Detect which cell encompasses the target text, then output its [X, Y] center coordinate. 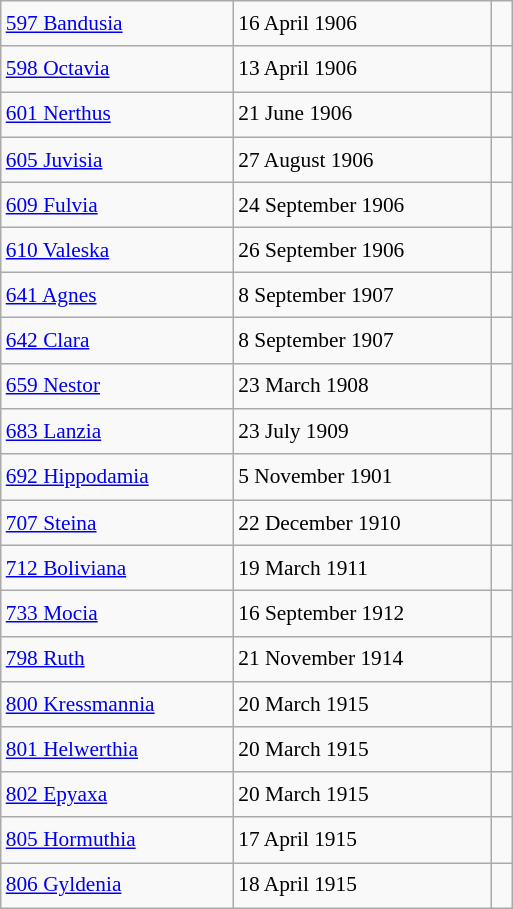
800 Kressmannia [117, 704]
642 Clara [117, 340]
21 June 1906 [362, 114]
692 Hippodamia [117, 478]
683 Lanzia [117, 430]
5 November 1901 [362, 478]
16 September 1912 [362, 614]
805 Hormuthia [117, 840]
22 December 1910 [362, 522]
802 Epyaxa [117, 794]
598 Octavia [117, 68]
605 Juvisia [117, 160]
597 Bandusia [117, 24]
707 Steina [117, 522]
610 Valeska [117, 250]
641 Agnes [117, 296]
601 Nerthus [117, 114]
801 Helwerthia [117, 750]
18 April 1915 [362, 884]
27 August 1906 [362, 160]
798 Ruth [117, 658]
16 April 1906 [362, 24]
609 Fulvia [117, 204]
733 Mocia [117, 614]
712 Boliviana [117, 568]
26 September 1906 [362, 250]
17 April 1915 [362, 840]
13 April 1906 [362, 68]
21 November 1914 [362, 658]
23 July 1909 [362, 430]
659 Nestor [117, 386]
24 September 1906 [362, 204]
19 March 1911 [362, 568]
806 Gyldenia [117, 884]
23 March 1908 [362, 386]
